Return (x, y) of the center of cell containing provided text 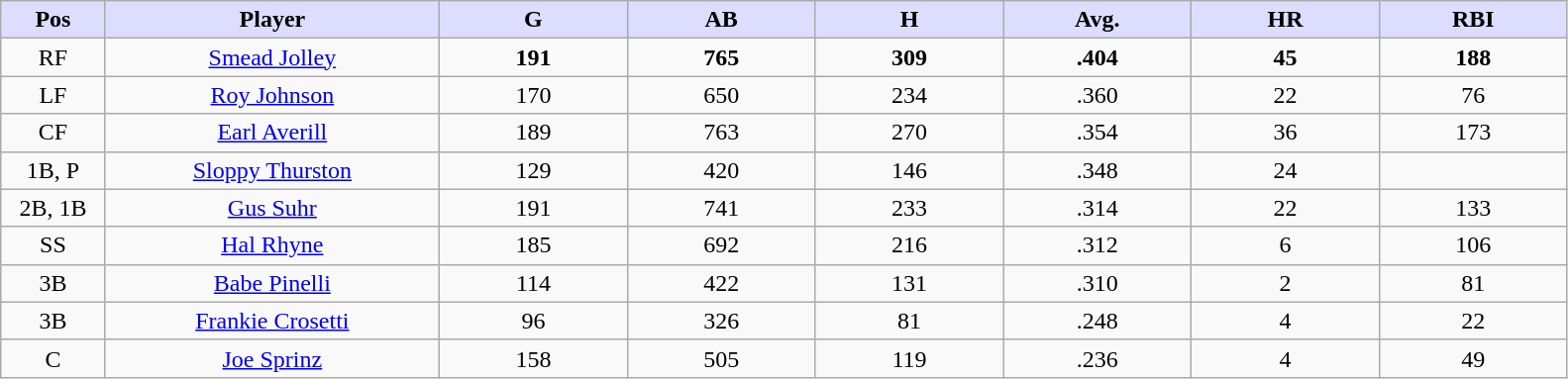
6 (1286, 245)
309 (909, 57)
114 (534, 283)
RBI (1473, 20)
.312 (1098, 245)
76 (1473, 95)
Babe Pinelli (271, 283)
505 (721, 358)
36 (1286, 133)
45 (1286, 57)
AB (721, 20)
158 (534, 358)
Hal Rhyne (271, 245)
.248 (1098, 321)
Frankie Crosetti (271, 321)
.360 (1098, 95)
119 (909, 358)
Earl Averill (271, 133)
189 (534, 133)
326 (721, 321)
Player (271, 20)
146 (909, 170)
Avg. (1098, 20)
RF (53, 57)
.348 (1098, 170)
422 (721, 283)
LF (53, 95)
233 (909, 208)
49 (1473, 358)
Joe Sprinz (271, 358)
1B, P (53, 170)
650 (721, 95)
270 (909, 133)
HR (1286, 20)
.310 (1098, 283)
.236 (1098, 358)
SS (53, 245)
.314 (1098, 208)
96 (534, 321)
131 (909, 283)
2B, 1B (53, 208)
Roy Johnson (271, 95)
170 (534, 95)
24 (1286, 170)
Pos (53, 20)
C (53, 358)
420 (721, 170)
234 (909, 95)
.404 (1098, 57)
G (534, 20)
Smead Jolley (271, 57)
106 (1473, 245)
.354 (1098, 133)
692 (721, 245)
2 (1286, 283)
Gus Suhr (271, 208)
CF (53, 133)
173 (1473, 133)
185 (534, 245)
765 (721, 57)
129 (534, 170)
216 (909, 245)
133 (1473, 208)
763 (721, 133)
Sloppy Thurston (271, 170)
188 (1473, 57)
H (909, 20)
741 (721, 208)
